Extract the (X, Y) coordinate from the center of the cell holding the provided text.  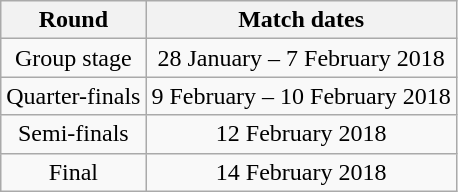
Match dates (301, 20)
12 February 2018 (301, 134)
Round (74, 20)
Group stage (74, 58)
28 January – 7 February 2018 (301, 58)
Final (74, 172)
9 February – 10 February 2018 (301, 96)
14 February 2018 (301, 172)
Quarter-finals (74, 96)
Semi-finals (74, 134)
